Identify which cell holds the provided text, then report its [X, Y] central coordinate. 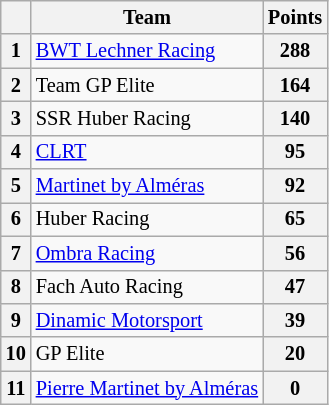
6 [16, 219]
95 [295, 152]
1 [16, 51]
Ombra Racing [147, 253]
Martinet by Alméras [147, 186]
39 [295, 320]
11 [16, 388]
Team [147, 17]
Dinamic Motorsport [147, 320]
10 [16, 354]
Points [295, 17]
Team GP Elite [147, 85]
Huber Racing [147, 219]
0 [295, 388]
5 [16, 186]
47 [295, 287]
4 [16, 152]
Fach Auto Racing [147, 287]
164 [295, 85]
GP Elite [147, 354]
CLRT [147, 152]
7 [16, 253]
8 [16, 287]
92 [295, 186]
56 [295, 253]
Pierre Martinet by Alméras [147, 388]
288 [295, 51]
140 [295, 118]
2 [16, 85]
9 [16, 320]
20 [295, 354]
65 [295, 219]
BWT Lechner Racing [147, 51]
3 [16, 118]
SSR Huber Racing [147, 118]
